Output the (x, y) coordinate of the center of the cell containing the given text.  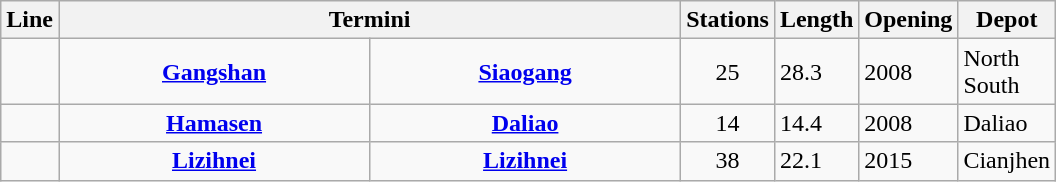
Siaogang (526, 72)
Length (816, 20)
25 (728, 72)
38 (728, 161)
Gangshan (214, 72)
2015 (908, 161)
14.4 (816, 123)
22.1 (816, 161)
28.3 (816, 72)
Cianjhen (1007, 161)
Line (30, 20)
Termini (369, 20)
NorthSouth (1007, 72)
14 (728, 123)
Opening (908, 20)
Depot (1007, 20)
Hamasen (214, 123)
Stations (728, 20)
